For the text-containing cell, return its midpoint in (X, Y) coordinate format. 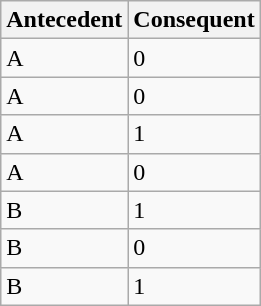
Consequent (194, 20)
Antecedent (64, 20)
